Identify which cell holds the provided text, then report its (x, y) central coordinate. 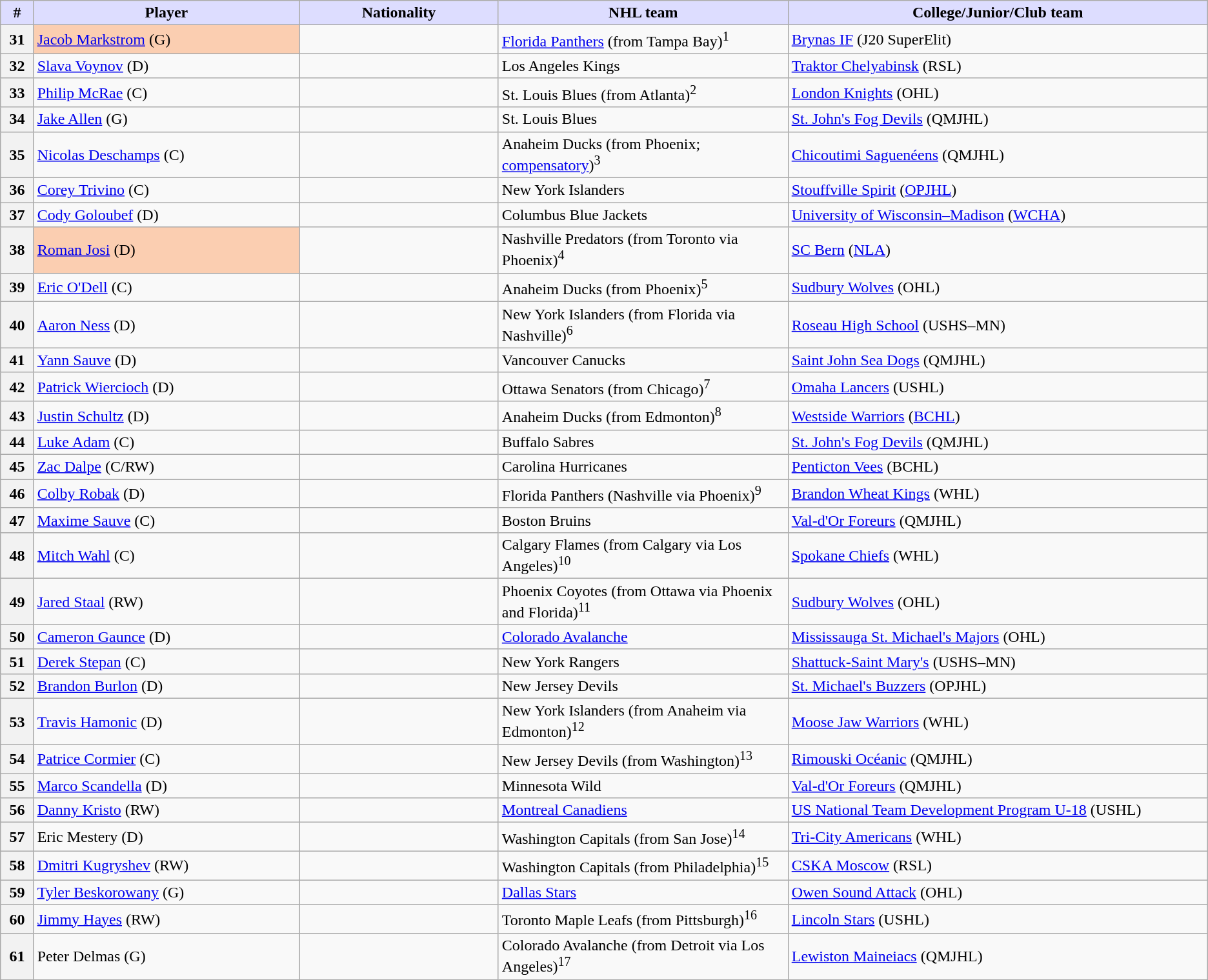
61 (17, 957)
Mississauga St. Michael's Majors (OHL) (998, 637)
Roman Josi (D) (166, 250)
Colby Robak (D) (166, 494)
Saint John Sea Dogs (QMJHL) (998, 360)
Peter Delmas (G) (166, 957)
Minnesota Wild (643, 786)
59 (17, 892)
49 (17, 602)
34 (17, 119)
Eric O'Dell (C) (166, 288)
Player (166, 13)
Nicolas Deschamps (C) (166, 155)
University of Wisconsin–Madison (WCHA) (998, 215)
Jimmy Hayes (RW) (166, 919)
Derek Stepan (C) (166, 661)
St. Michael's Buzzers (OPJHL) (998, 686)
31 (17, 40)
Rimouski Océanic (QMJHL) (998, 759)
Chicoutimi Saguenéens (QMJHL) (998, 155)
40 (17, 325)
Vancouver Canucks (643, 360)
44 (17, 443)
54 (17, 759)
50 (17, 637)
New Jersey Devils (from Washington)13 (643, 759)
Corey Trivino (C) (166, 190)
Cameron Gaunce (D) (166, 637)
Anaheim Ducks (from Phoenix; compensatory)3 (643, 155)
Moose Jaw Warriors (WHL) (998, 722)
Carolina Hurricanes (643, 467)
42 (17, 387)
Calgary Flames (from Calgary via Los Angeles)10 (643, 555)
Anaheim Ducks (from Phoenix)5 (643, 288)
53 (17, 722)
Maxime Sauve (C) (166, 520)
London Knights (OHL) (998, 93)
51 (17, 661)
43 (17, 415)
Eric Mestery (D) (166, 837)
Roseau High School (USHS–MN) (998, 325)
St. Louis Blues (643, 119)
Brynas IF (J20 SuperElit) (998, 40)
Patrice Cormier (C) (166, 759)
Phoenix Coyotes (from Ottawa via Phoenix and Florida)11 (643, 602)
37 (17, 215)
Penticton Vees (BCHL) (998, 467)
Dallas Stars (643, 892)
Jared Staal (RW) (166, 602)
College/Junior/Club team (998, 13)
56 (17, 810)
# (17, 13)
45 (17, 467)
Brandon Wheat Kings (WHL) (998, 494)
57 (17, 837)
Marco Scandella (D) (166, 786)
Omaha Lancers (USHL) (998, 387)
Nationality (399, 13)
47 (17, 520)
Los Angeles Kings (643, 66)
Philip McRae (C) (166, 93)
St. Louis Blues (from Atlanta)2 (643, 93)
Patrick Wiercioch (D) (166, 387)
Montreal Canadiens (643, 810)
Buffalo Sabres (643, 443)
33 (17, 93)
Nashville Predators (from Toronto via Phoenix)4 (643, 250)
Anaheim Ducks (from Edmonton)8 (643, 415)
Lewiston Maineiacs (QMJHL) (998, 957)
Cody Goloubef (D) (166, 215)
Yann Sauve (D) (166, 360)
Boston Bruins (643, 520)
Luke Adam (C) (166, 443)
New York Islanders (643, 190)
New York Islanders (from Florida via Nashville)6 (643, 325)
60 (17, 919)
38 (17, 250)
Tri-City Americans (WHL) (998, 837)
36 (17, 190)
39 (17, 288)
Columbus Blue Jackets (643, 215)
Danny Kristo (RW) (166, 810)
Stouffville Spirit (OPJHL) (998, 190)
Slava Voynov (D) (166, 66)
Colorado Avalanche (643, 637)
Florida Panthers (Nashville via Phoenix)9 (643, 494)
Brandon Burlon (D) (166, 686)
Spokane Chiefs (WHL) (998, 555)
New York Rangers (643, 661)
Aaron Ness (D) (166, 325)
US National Team Development Program U-18 (USHL) (998, 810)
SC Bern (NLA) (998, 250)
41 (17, 360)
Washington Capitals (from San Jose)14 (643, 837)
46 (17, 494)
35 (17, 155)
New Jersey Devils (643, 686)
32 (17, 66)
Ottawa Senators (from Chicago)7 (643, 387)
52 (17, 686)
Shattuck-Saint Mary's (USHS–MN) (998, 661)
NHL team (643, 13)
55 (17, 786)
Florida Panthers (from Tampa Bay)1 (643, 40)
Lincoln Stars (USHL) (998, 919)
Westside Warriors (BCHL) (998, 415)
48 (17, 555)
Toronto Maple Leafs (from Pittsburgh)16 (643, 919)
58 (17, 866)
Colorado Avalanche (from Detroit via Los Angeles)17 (643, 957)
Justin Schultz (D) (166, 415)
Jacob Markstrom (G) (166, 40)
Travis Hamonic (D) (166, 722)
Dmitri Kugryshev (RW) (166, 866)
Owen Sound Attack (OHL) (998, 892)
New York Islanders (from Anaheim via Edmonton)12 (643, 722)
Jake Allen (G) (166, 119)
Zac Dalpe (C/RW) (166, 467)
Mitch Wahl (C) (166, 555)
Washington Capitals (from Philadelphia)15 (643, 866)
Traktor Chelyabinsk (RSL) (998, 66)
CSKA Moscow (RSL) (998, 866)
Tyler Beskorowany (G) (166, 892)
